Find where the given text appears and provide that cell's center as [X, Y] coordinate. 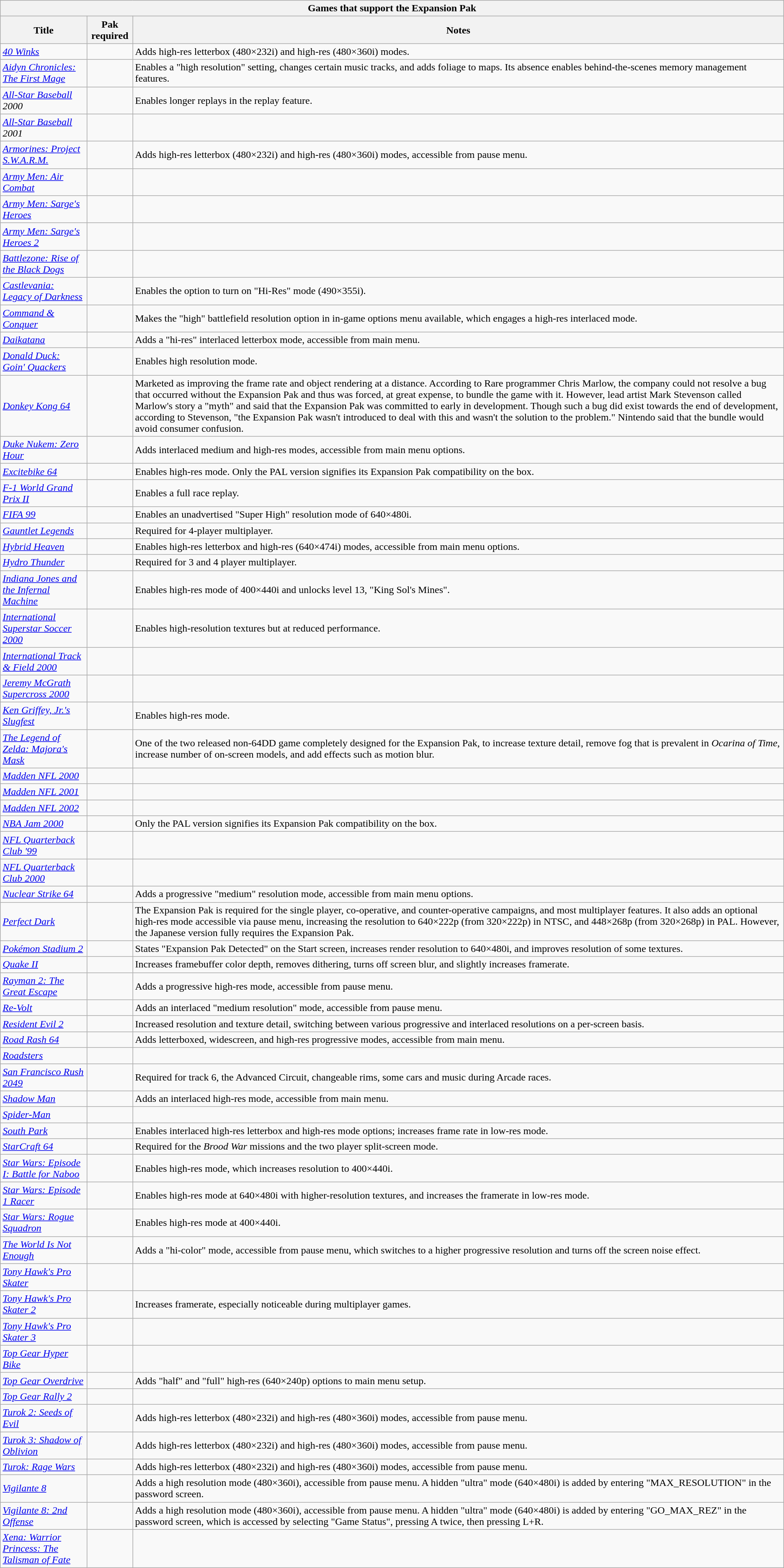
FIFA 99 [44, 515]
Adds interlaced medium and high-res modes, accessible from main menu options. [458, 450]
International Superstar Soccer 2000 [44, 628]
The World Is Not Enough [44, 1250]
Gauntlet Legends [44, 531]
Adds a progressive "medium" resolution mode, accessible from main menu options. [458, 894]
Enables high-res letterbox and high-res (640×474i) modes, accessible from main menu options. [458, 547]
Tony Hawk's Pro Skater 2 [44, 1304]
Adds letterboxed, widescreen, and high-res progressive modes, accessible from main menu. [458, 1039]
Vigilante 8: 2nd Offense [44, 1516]
Daikatana [44, 340]
Increases framebuffer color depth, removes dithering, turns off screen blur, and slightly increases framerate. [458, 965]
Army Men: Air Combat [44, 182]
Enables a full race replay. [458, 493]
Only the PAL version signifies its Expansion Pak compatibility on the box. [458, 824]
Command & Conquer [44, 318]
The Legend of Zelda: Majora's Mask [44, 749]
Star Wars: Episode I: Battle for Naboo [44, 1168]
Turok 2: Seeds of Evil [44, 1418]
Games that support the Expansion Pak [392, 8]
Adds a progressive high-res mode, accessible from pause menu. [458, 986]
Enables high-res mode, which increases resolution to 400×440i. [458, 1168]
Donald Duck: Goin' Quackers [44, 362]
Quake II [44, 965]
Star Wars: Episode 1 Racer [44, 1195]
Nuclear Strike 64 [44, 894]
Enables high-res mode at 400×440i. [458, 1223]
Tony Hawk's Pro Skater [44, 1277]
Increases framerate, especially noticeable during multiplayer games. [458, 1304]
States "Expansion Pak Detected" on the Start screen, increases render resolution to 640×480i, and improves resolution of some textures. [458, 949]
Increased resolution and texture detail, switching between various progressive and interlaced resolutions on a per-screen basis. [458, 1024]
Enables high resolution mode. [458, 362]
Vigilante 8 [44, 1488]
40 Winks [44, 52]
Shadow Man [44, 1099]
Adds a "hi-res" interlaced letterbox mode, accessible from main menu. [458, 340]
Pak required [110, 30]
Enables high-res mode. Only the PAL version signifies its Expansion Pak compatibility on the box. [458, 472]
Enables the option to turn on "Hi-Res" mode (490×355i). [458, 291]
Enables an unadvertised "Super High" resolution mode of 640×480i. [458, 515]
Xena: Warrior Princess: The Talisman of Fate [44, 1549]
Adds an interlaced "medium resolution" mode, accessible from pause menu. [458, 1008]
Turok 3: Shadow of Oblivion [44, 1445]
Army Men: Sarge's Heroes [44, 209]
Hybrid Heaven [44, 547]
Enables longer replays in the replay feature. [458, 101]
Battlezone: Rise of the Black Dogs [44, 264]
Top Gear Hyper Bike [44, 1359]
Resident Evil 2 [44, 1024]
Adds an interlaced high-res mode, accessible from main menu. [458, 1099]
StarCraft 64 [44, 1147]
Enables high-res mode of 400×440i and unlocks level 13, "King Sol's Mines". [458, 590]
All-Star Baseball 2001 [44, 127]
Ken Griffey, Jr.'s Slugfest [44, 715]
Army Men: Sarge's Heroes 2 [44, 236]
Madden NFL 2002 [44, 808]
F-1 World Grand Prix II [44, 493]
Required for track 6, the Advanced Circuit, changeable rims, some cars and music during Arcade races. [458, 1077]
Rayman 2: The Great Escape [44, 986]
Adds a "hi-color" mode, accessible from pause menu, which switches to a higher progressive resolution and turns off the screen noise effect. [458, 1250]
Star Wars: Rogue Squadron [44, 1223]
Armorines: Project S.W.A.R.M. [44, 155]
Hydro Thunder [44, 562]
San Francisco Rush 2049 [44, 1077]
Perfect Dark [44, 921]
Top Gear Overdrive [44, 1380]
Enables high-res mode. [458, 715]
Road Rash 64 [44, 1039]
Title [44, 30]
Duke Nukem: Zero Hour [44, 450]
Roadsters [44, 1055]
Madden NFL 2000 [44, 776]
Spider-Man [44, 1115]
Indiana Jones and the Infernal Machine [44, 590]
Required for the Brood War missions and the two player split-screen mode. [458, 1147]
NBA Jam 2000 [44, 824]
Donkey Kong 64 [44, 406]
All-Star Baseball 2000 [44, 101]
Makes the "high" battlefield resolution option in in-game options menu available, which engages a high-res interlaced mode. [458, 318]
Tony Hawk's Pro Skater 3 [44, 1332]
Notes [458, 30]
Adds "half" and "full" high-res (640×240p) options to main menu setup. [458, 1380]
Re-Volt [44, 1008]
Madden NFL 2001 [44, 792]
Jeremy McGrath Supercross 2000 [44, 689]
Aidyn Chronicles: The First Mage [44, 73]
Enables high-resolution textures but at reduced performance. [458, 628]
International Track & Field 2000 [44, 661]
Turok: Rage Wars [44, 1467]
Required for 3 and 4 player multiplayer. [458, 562]
NFL Quarterback Club '99 [44, 845]
Required for 4-player multiplayer. [458, 531]
Adds high-res letterbox (480×232i) and high-res (480×360i) modes. [458, 52]
Castlevania: Legacy of Darkness [44, 291]
Enables interlaced high-res letterbox and high-res mode options; increases frame rate in low-res mode. [458, 1131]
Top Gear Rally 2 [44, 1396]
Enables high-res mode at 640×480i with higher-resolution textures, and increases the framerate in low-res mode. [458, 1195]
Excitebike 64 [44, 472]
South Park [44, 1131]
Pokémon Stadium 2 [44, 949]
NFL Quarterback Club 2000 [44, 873]
